Search for the cell housing the specified text and yield its (x, y) center coordinate. 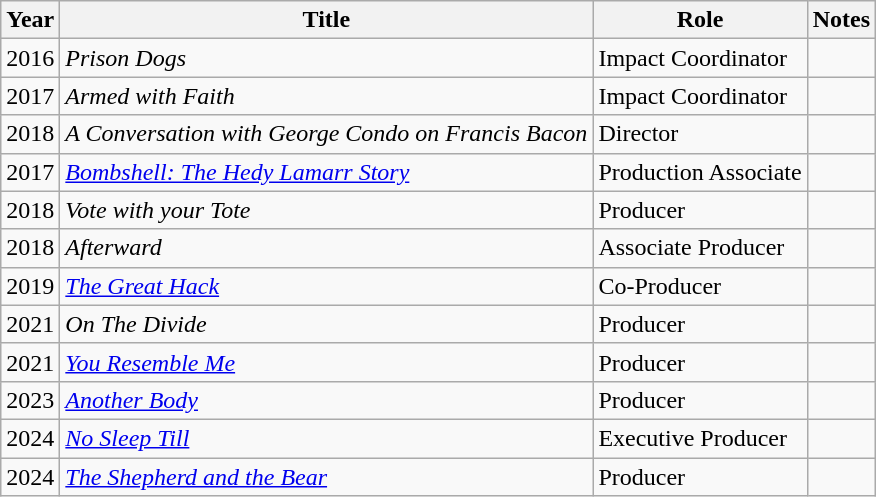
Director (700, 134)
Vote with your Tote (326, 210)
Production Associate (700, 172)
Notes (841, 20)
Another Body (326, 400)
2019 (30, 286)
Associate Producer (700, 248)
A Conversation with George Condo on Francis Bacon (326, 134)
Afterward (326, 248)
Role (700, 20)
No Sleep Till (326, 438)
The Great Hack (326, 286)
Executive Producer (700, 438)
Prison Dogs (326, 58)
Armed with Faith (326, 96)
2016 (30, 58)
Title (326, 20)
Year (30, 20)
2023 (30, 400)
Bombshell: The Hedy Lamarr Story (326, 172)
Co-Producer (700, 286)
You Resemble Me (326, 362)
On The Divide (326, 324)
The Shepherd and the Bear (326, 477)
